Return [x, y] of the center of cell containing provided text 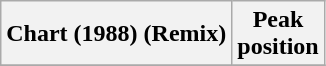
Peakposition [278, 34]
Chart (1988) (Remix) [116, 34]
